Find where the given text appears and provide that cell's center as [x, y] coordinate. 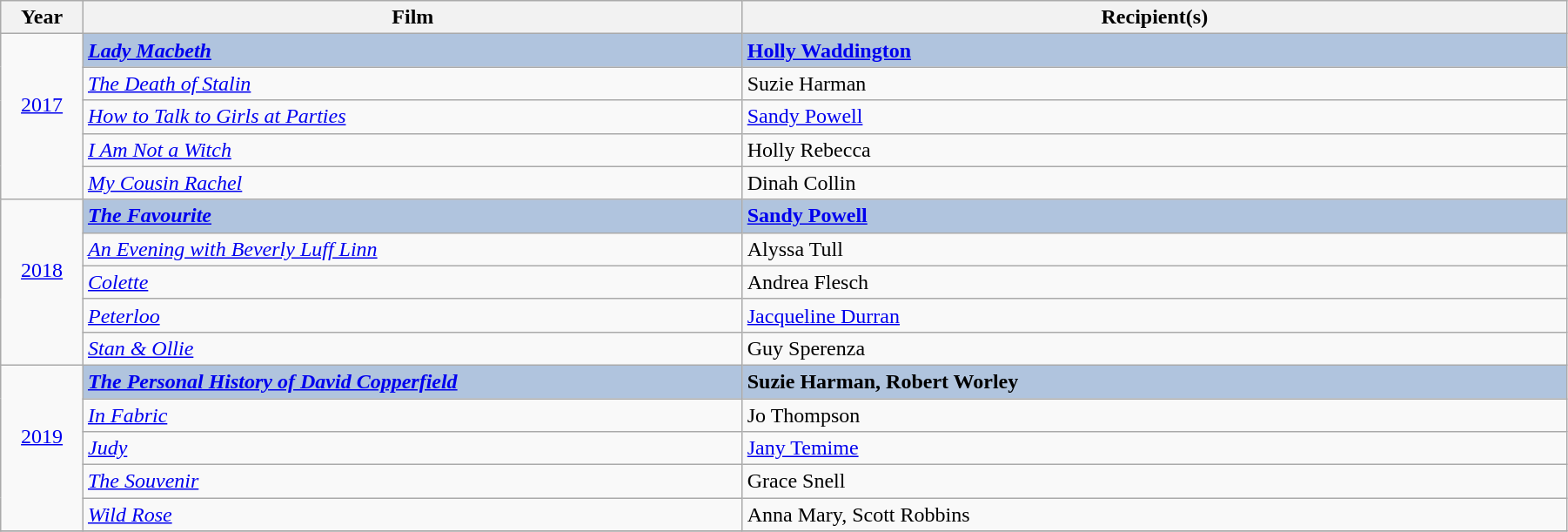
The Favourite [412, 216]
I Am Not a Witch [412, 150]
The Death of Stalin [412, 84]
Colette [412, 282]
Year [42, 17]
Lady Macbeth [412, 51]
Suzie Harman, Robert Worley [1154, 381]
Jo Thompson [1154, 415]
In Fabric [412, 415]
Holly Rebecca [1154, 150]
Anna Mary, Scott Robbins [1154, 515]
How to Talk to Girls at Parties [412, 117]
My Cousin Rachel [412, 183]
Film [412, 17]
2017 [42, 117]
Recipient(s) [1154, 17]
Peterloo [412, 315]
An Evening with Beverly Luff Linn [412, 249]
Grace Snell [1154, 481]
Alyssa Tull [1154, 249]
The Personal History of David Copperfield [412, 381]
Andrea Flesch [1154, 282]
2019 [42, 448]
Stan & Ollie [412, 348]
Suzie Harman [1154, 84]
Wild Rose [412, 515]
Jacqueline Durran [1154, 315]
Guy Sperenza [1154, 348]
The Souvenir [412, 481]
Judy [412, 448]
2018 [42, 282]
Holly Waddington [1154, 51]
Jany Temime [1154, 448]
Dinah Collin [1154, 183]
